Return (X, Y) of the center of cell containing provided text 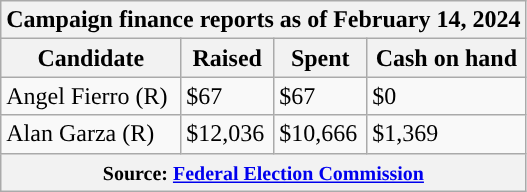
Campaign finance reports as of February 14, 2024 (264, 20)
Raised (228, 58)
Alan Garza (R) (91, 134)
Candidate (91, 58)
$1,369 (446, 134)
Cash on hand (446, 58)
Spent (320, 58)
Angel Fierro (R) (91, 96)
Source: Federal Election Commission (264, 172)
$0 (446, 96)
$10,666 (320, 134)
$12,036 (228, 134)
